Identify which cell holds the provided text, then report its [x, y] central coordinate. 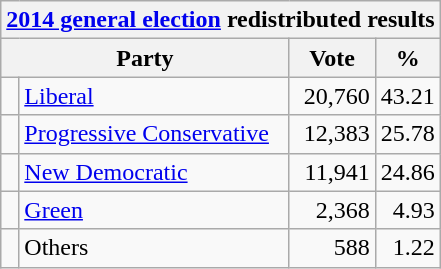
Liberal [154, 96]
Others [154, 248]
4.93 [408, 210]
12,383 [332, 134]
Party [145, 58]
1.22 [408, 248]
24.86 [408, 172]
11,941 [332, 172]
% [408, 58]
New Democratic [154, 172]
2,368 [332, 210]
Green [154, 210]
588 [332, 248]
2014 general election redistributed results [220, 20]
25.78 [408, 134]
Progressive Conservative [154, 134]
Vote [332, 58]
43.21 [408, 96]
20,760 [332, 96]
